Provide the (X, Y) coordinate of the cell's center where the given text is located.  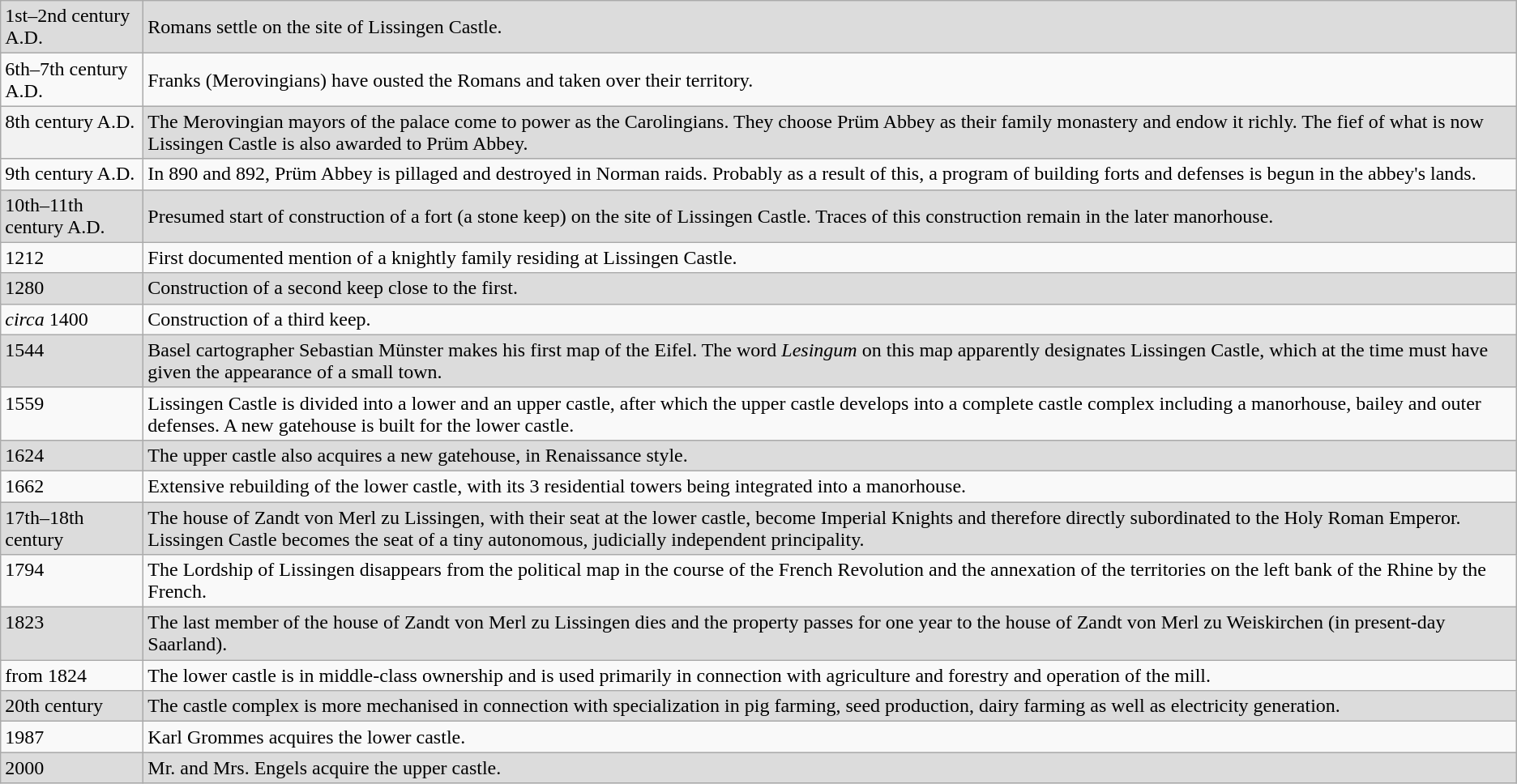
1624 (72, 455)
1280 (72, 288)
1987 (72, 737)
1559 (72, 413)
from 1824 (72, 675)
20th century (72, 706)
10th–11th century A.D. (72, 215)
1794 (72, 582)
First documented mention of a knightly family residing at Lissingen Castle. (830, 258)
Franks (Merovingians) have ousted the Romans and taken over their territory. (830, 79)
The upper castle also acquires a new gatehouse, in Renaissance style. (830, 455)
Romans settle on the site of Lissingen Castle. (830, 28)
1823 (72, 633)
6th–7th century A.D. (72, 79)
8th century A.D. (72, 133)
Construction of a second keep close to the first. (830, 288)
1st–2nd century A.D. (72, 28)
Construction of a third keep. (830, 319)
2000 (72, 768)
The lower castle is in middle-class ownership and is used primarily in connection with agriculture and forestry and operation of the mill. (830, 675)
Presumed start of construction of a fort (a stone keep) on the site of Lissingen Castle. Traces of this construction remain in the later manorhouse. (830, 215)
Karl Grommes acquires the lower castle. (830, 737)
9th century A.D. (72, 174)
Mr. and Mrs. Engels acquire the upper castle. (830, 768)
circa 1400 (72, 319)
1544 (72, 361)
1212 (72, 258)
Extensive rebuilding of the lower castle, with its 3 residential towers being integrated into a manorhouse. (830, 486)
1662 (72, 486)
17th–18th century (72, 528)
